For the text-containing cell, return its midpoint in (X, Y) coordinate format. 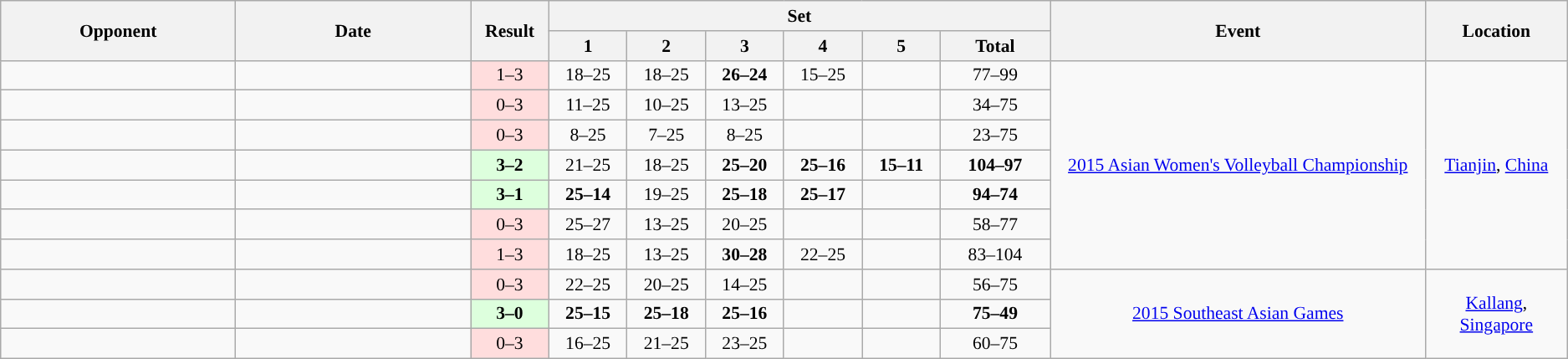
60–75 (995, 344)
3–2 (510, 165)
Total (995, 46)
Set (799, 16)
34–75 (995, 105)
25–17 (823, 195)
94–74 (995, 195)
Event (1239, 30)
7–25 (667, 136)
5 (901, 46)
2015 Southeast Asian Games (1239, 315)
3–1 (510, 195)
15–11 (901, 165)
25–20 (745, 165)
Tianjin, China (1497, 164)
19–25 (667, 195)
11–25 (588, 105)
26–24 (745, 75)
104–97 (995, 165)
Kallang, Singapore (1497, 315)
2 (667, 46)
23–25 (745, 344)
58–77 (995, 225)
16–25 (588, 344)
75–49 (995, 314)
Result (510, 30)
1 (588, 46)
30–28 (745, 254)
56–75 (995, 285)
3 (745, 46)
25–27 (588, 225)
10–25 (667, 105)
3–0 (510, 314)
Location (1497, 30)
77–99 (995, 75)
4 (823, 46)
23–75 (995, 136)
25–14 (588, 195)
25–15 (588, 314)
14–25 (745, 285)
15–25 (823, 75)
83–104 (995, 254)
Date (353, 30)
Opponent (119, 30)
2015 Asian Women's Volleyball Championship (1239, 164)
